Determine the [X, Y] coordinate at the center of the cell enclosing the given text.  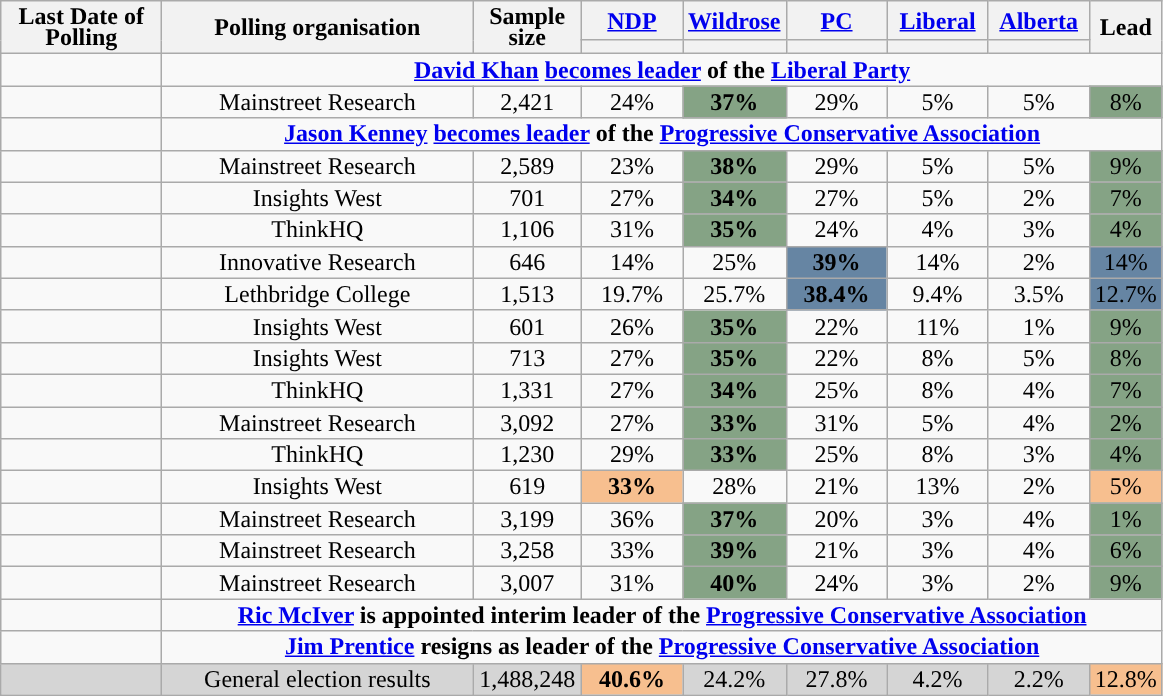
26% [632, 326]
3,007 [528, 583]
Last Date of Polling [82, 28]
6% [1126, 551]
25.7% [734, 294]
3.5% [1038, 294]
David Khan becomes leader of the Liberal Party [662, 70]
646 [528, 262]
27.8% [836, 679]
9.4% [938, 294]
13% [938, 487]
1,106 [528, 230]
1,331 [528, 390]
Lethbridge College [318, 294]
38.4% [836, 294]
Sample size [528, 28]
3,092 [528, 422]
23% [632, 166]
1,513 [528, 294]
12.7% [1126, 294]
19.7% [632, 294]
40.6% [632, 679]
Alberta [1038, 20]
619 [528, 487]
20% [836, 519]
1,230 [528, 455]
2.2% [1038, 679]
2,421 [528, 102]
38% [734, 166]
Jason Kenney becomes leader of the Progressive Conservative Association [662, 134]
Jim Prentice resigns as leader of the Progressive Conservative Association [662, 647]
3,258 [528, 551]
713 [528, 358]
Ric McIver is appointed interim leader of the Progressive Conservative Association [662, 615]
4.2% [938, 679]
12.8% [1126, 679]
28% [734, 487]
40% [734, 583]
1,488,248 [528, 679]
36% [632, 519]
11% [938, 326]
601 [528, 326]
2,589 [528, 166]
Polling organisation [318, 28]
General election results [318, 679]
Liberal [938, 20]
PC [836, 20]
24.2% [734, 679]
NDP [632, 20]
701 [528, 198]
Innovative Research [318, 262]
Wildrose [734, 20]
Lead [1126, 28]
3,199 [528, 519]
